Pinpoint the cell where the given text exists, returning its (x, y) midpoint coordinate. 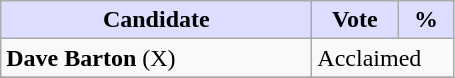
Vote (355, 20)
% (426, 20)
Dave Barton (X) (156, 58)
Acclaimed (383, 58)
Candidate (156, 20)
